Return the (x, y) coordinate for the center point of the cell that contains the specified text.  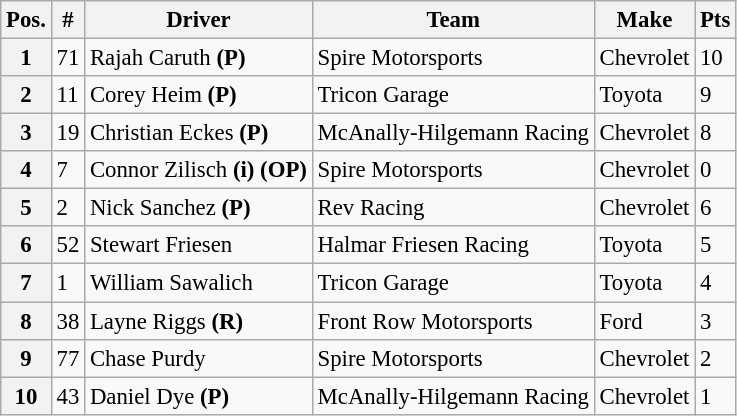
Pos. (26, 20)
Christian Eckes (P) (199, 133)
Front Row Motorsports (453, 321)
Daniel Dye (P) (199, 396)
Layne Riggs (R) (199, 321)
0 (716, 170)
Rajah Caruth (P) (199, 58)
Stewart Friesen (199, 245)
52 (68, 245)
Rev Racing (453, 208)
19 (68, 133)
77 (68, 358)
# (68, 20)
Corey Heim (P) (199, 95)
Make (644, 20)
Halmar Friesen Racing (453, 245)
38 (68, 321)
William Sawalich (199, 283)
Pts (716, 20)
Chase Purdy (199, 358)
Driver (199, 20)
Ford (644, 321)
71 (68, 58)
Team (453, 20)
Nick Sanchez (P) (199, 208)
11 (68, 95)
Connor Zilisch (i) (OP) (199, 170)
43 (68, 396)
